Output the [X, Y] coordinate of the center of the cell containing the given text.  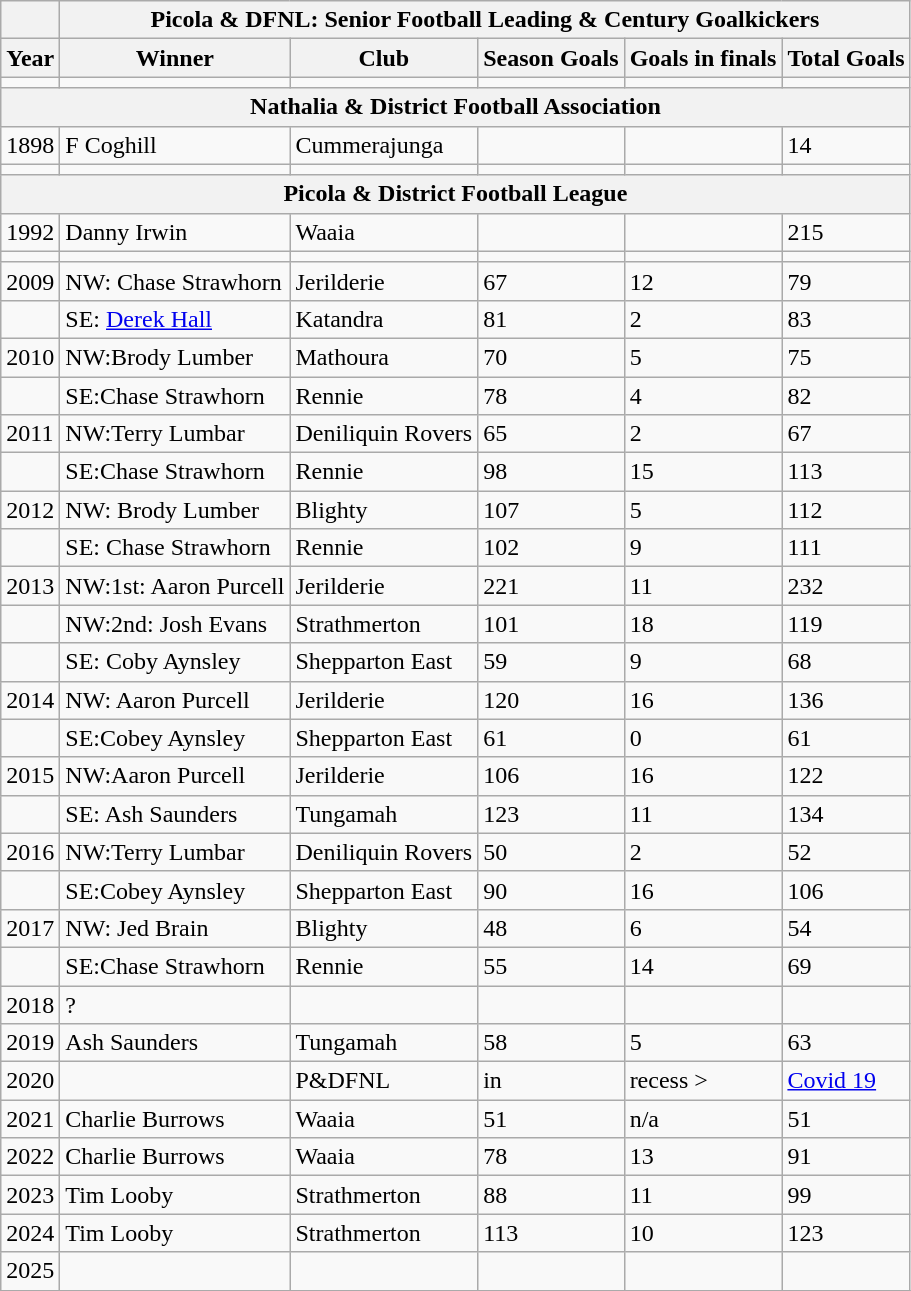
75 [846, 357]
102 [551, 548]
2021 [30, 1119]
n/a [703, 1119]
Katandra [384, 319]
2011 [30, 434]
58 [551, 1043]
2013 [30, 586]
69 [846, 966]
91 [846, 1157]
99 [846, 1195]
2012 [30, 510]
98 [551, 472]
recess > [703, 1081]
NW: Jed Brain [175, 928]
Danny Irwin [175, 232]
13 [703, 1157]
2018 [30, 1005]
NW: Chase Strawhorn [175, 281]
6 [703, 928]
2022 [30, 1157]
119 [846, 624]
54 [846, 928]
59 [551, 662]
SE: Chase Strawhorn [175, 548]
NW: Aaron Purcell [175, 700]
Ash Saunders [175, 1043]
101 [551, 624]
Picola & District Football League [456, 194]
2025 [30, 1271]
83 [846, 319]
Goals in finals [703, 58]
F Coghill [175, 145]
10 [703, 1233]
18 [703, 624]
50 [551, 852]
Nathalia & District Football Association [456, 107]
63 [846, 1043]
107 [551, 510]
12 [703, 281]
SE: Derek Hall [175, 319]
88 [551, 1195]
Covid 19 [846, 1081]
Mathoura [384, 357]
4 [703, 395]
NW: Brody Lumber [175, 510]
79 [846, 281]
232 [846, 586]
68 [846, 662]
221 [551, 586]
? [175, 1005]
2023 [30, 1195]
70 [551, 357]
P&DFNL [384, 1081]
SE: Ash Saunders [175, 814]
90 [551, 890]
Season Goals [551, 58]
NW:Aaron Purcell [175, 776]
1898 [30, 145]
52 [846, 852]
111 [846, 548]
NW:2nd: Josh Evans [175, 624]
2020 [30, 1081]
2016 [30, 852]
NW:Brody Lumber [175, 357]
48 [551, 928]
1992 [30, 232]
0 [703, 738]
15 [703, 472]
82 [846, 395]
Cummerajunga [384, 145]
2024 [30, 1233]
2019 [30, 1043]
Club [384, 58]
2017 [30, 928]
134 [846, 814]
2014 [30, 700]
215 [846, 232]
Total Goals [846, 58]
Winner [175, 58]
55 [551, 966]
in [551, 1081]
Year [30, 58]
81 [551, 319]
Picola & DFNL: Senior Football Leading & Century Goalkickers [485, 20]
122 [846, 776]
112 [846, 510]
136 [846, 700]
2010 [30, 357]
SE: Coby Aynsley [175, 662]
2015 [30, 776]
120 [551, 700]
NW:1st: Aaron Purcell [175, 586]
2009 [30, 281]
65 [551, 434]
